Output the (X, Y) coordinate of the center of the cell containing the given text.  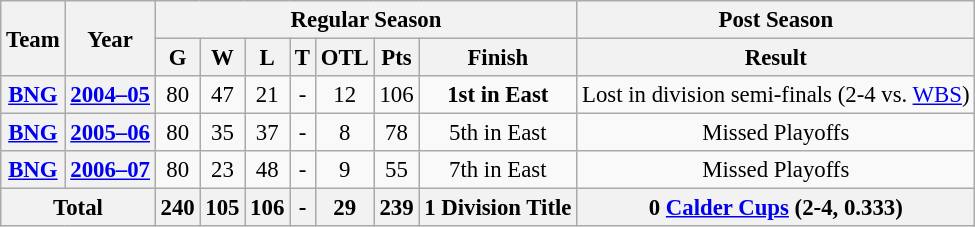
47 (222, 95)
105 (222, 208)
37 (268, 133)
1st in East (498, 95)
2006–07 (110, 170)
1 Division Title (498, 208)
21 (268, 95)
OTL (344, 58)
35 (222, 133)
5th in East (498, 133)
Regular Season (366, 20)
0 Calder Cups (2-4, 0.333) (776, 208)
239 (396, 208)
Team (33, 38)
8 (344, 133)
Year (110, 38)
2004–05 (110, 95)
240 (178, 208)
29 (344, 208)
Finish (498, 58)
Total (78, 208)
55 (396, 170)
48 (268, 170)
T (303, 58)
2005–06 (110, 133)
Post Season (776, 20)
7th in East (498, 170)
Result (776, 58)
Pts (396, 58)
Lost in division semi-finals (2-4 vs. WBS) (776, 95)
9 (344, 170)
G (178, 58)
12 (344, 95)
23 (222, 170)
78 (396, 133)
L (268, 58)
W (222, 58)
